Search for the cell housing the specified text and yield its [x, y] center coordinate. 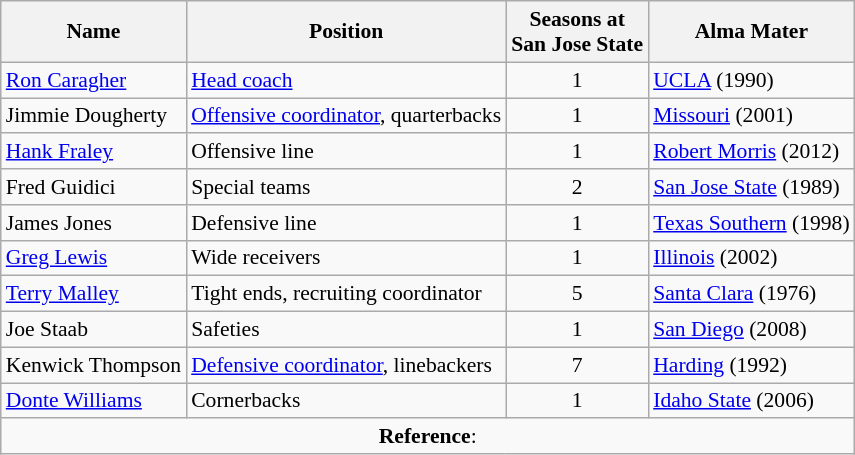
Safeties [346, 330]
Reference: [428, 437]
Tight ends, recruiting coordinator [346, 294]
San Diego (2008) [751, 330]
Robert Morris (2012) [751, 152]
Kenwick Thompson [94, 365]
7 [577, 365]
Seasons atSan Jose State [577, 32]
Jimmie Dougherty [94, 116]
Texas Southern (1998) [751, 223]
5 [577, 294]
Special teams [346, 187]
Santa Clara (1976) [751, 294]
Joe Staab [94, 330]
Terry Malley [94, 294]
UCLA (1990) [751, 80]
James Jones [94, 223]
Offensive coordinator, quarterbacks [346, 116]
2 [577, 187]
Ron Caragher [94, 80]
San Jose State (1989) [751, 187]
Idaho State (2006) [751, 401]
Cornerbacks [346, 401]
Hank Fraley [94, 152]
Harding (1992) [751, 365]
Defensive coordinator, linebackers [346, 365]
Alma Mater [751, 32]
Greg Lewis [94, 258]
Defensive line [346, 223]
Fred Guidici [94, 187]
Donte Williams [94, 401]
Position [346, 32]
Name [94, 32]
Wide receivers [346, 258]
Missouri (2001) [751, 116]
Illinois (2002) [751, 258]
Head coach [346, 80]
Offensive line [346, 152]
